Capture the cell that displays the provided text and extract its [X, Y] central coordinate. 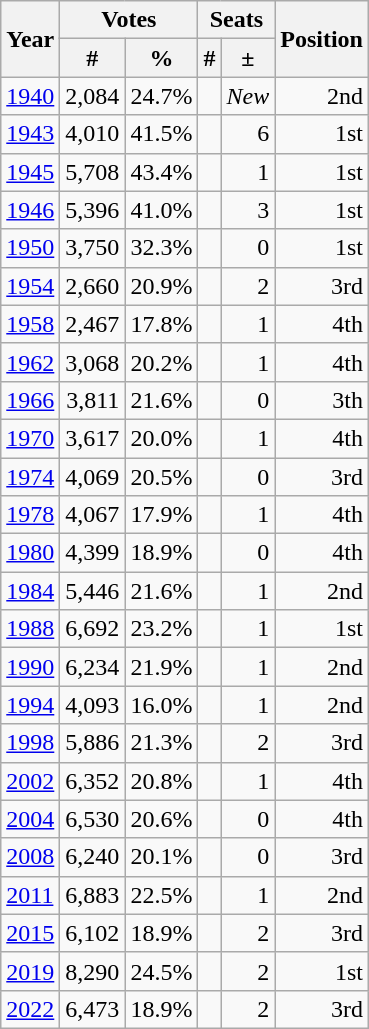
6,240 [92, 857]
% [162, 58]
4,399 [92, 553]
2,467 [92, 324]
20.1% [162, 857]
20.9% [162, 286]
23.2% [162, 629]
1966 [30, 400]
1980 [30, 553]
± [248, 58]
43.4% [162, 172]
1974 [30, 477]
2019 [30, 971]
1945 [30, 172]
5,886 [92, 743]
New [248, 96]
6,692 [92, 629]
4,010 [92, 134]
32.3% [162, 248]
2011 [30, 895]
5,708 [92, 172]
3th [322, 400]
2008 [30, 857]
20.5% [162, 477]
3,617 [92, 438]
24.5% [162, 971]
1943 [30, 134]
8,290 [92, 971]
6,234 [92, 667]
2022 [30, 1009]
4,069 [92, 477]
6,102 [92, 933]
21.9% [162, 667]
16.0% [162, 705]
5,446 [92, 591]
1962 [30, 362]
4,067 [92, 515]
1984 [30, 591]
3,068 [92, 362]
2,660 [92, 286]
22.5% [162, 895]
20.8% [162, 781]
1988 [30, 629]
24.7% [162, 96]
21.3% [162, 743]
17.8% [162, 324]
3,811 [92, 400]
41.0% [162, 210]
17.9% [162, 515]
4,093 [92, 705]
3 [248, 210]
1940 [30, 96]
2004 [30, 819]
1978 [30, 515]
20.2% [162, 362]
6,352 [92, 781]
3,750 [92, 248]
1950 [30, 248]
Position [322, 39]
6,883 [92, 895]
2,084 [92, 96]
1954 [30, 286]
20.0% [162, 438]
Seats [236, 20]
1994 [30, 705]
1958 [30, 324]
41.5% [162, 134]
1998 [30, 743]
5,396 [92, 210]
6,530 [92, 819]
Votes [129, 20]
Year [30, 39]
1970 [30, 438]
6 [248, 134]
2002 [30, 781]
20.6% [162, 819]
2015 [30, 933]
6,473 [92, 1009]
1946 [30, 210]
1990 [30, 667]
